Extract the (x, y) coordinate from the center of the cell holding the provided text.  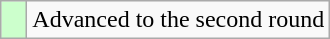
Advanced to the second round (178, 20)
